Return [X, Y] of the center of cell containing provided text 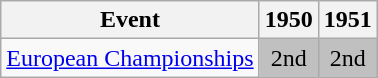
1951 [348, 20]
Event [130, 20]
1950 [288, 20]
European Championships [130, 58]
